For the text-containing cell, return its midpoint in (x, y) coordinate format. 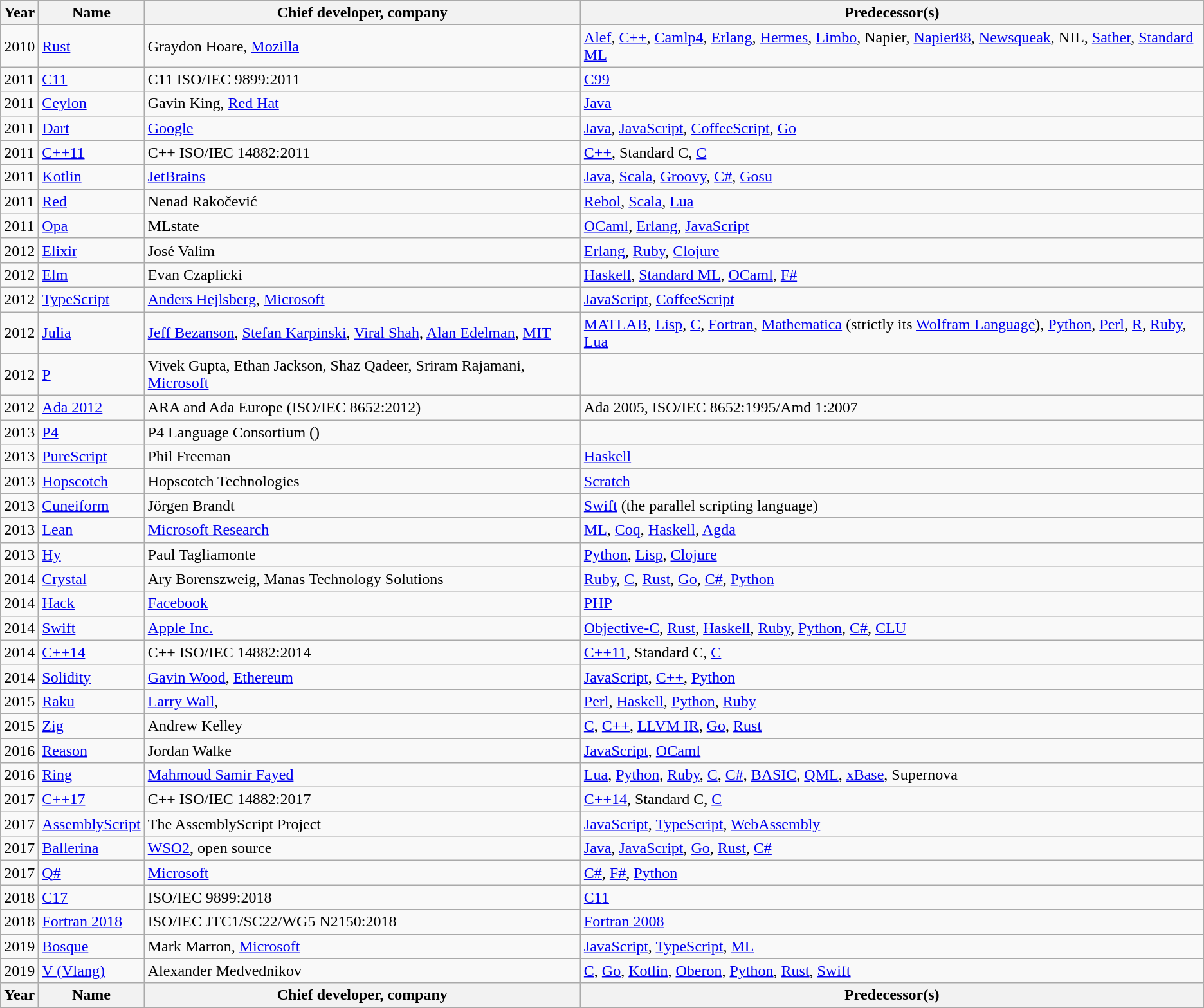
Elixir (91, 250)
Gavin Wood, Ethereum (362, 677)
C, C++, LLVM IR, Go, Rust (891, 726)
OCaml, Erlang, JavaScript (891, 226)
C, Go, Kotlin, Oberon, Python, Rust, Swift (891, 971)
C++11 (91, 152)
Java, JavaScript, CoffeeScript, Go (891, 128)
AssemblyScript (91, 824)
ML, Coq, Haskell, Agda (891, 530)
The AssemblyScript Project (362, 824)
Ceylon (91, 104)
Raku (91, 701)
ISO/IEC JTC1/SC22/WG5 N2150:2018 (362, 922)
JavaScript, OCaml (891, 751)
Fortran 2018 (91, 922)
Phil Freeman (362, 457)
Zig (91, 726)
JavaScript, TypeScript, WebAssembly (891, 824)
ARA and Ada Europe (ISO/IEC 8652:2012) (362, 408)
Alef, C++, Camlp4, Erlang, Hermes, Limbo, Napier, Napier88, Newsqueak, NIL, Sather, Standard ML (891, 46)
Paul Tagliamonte (362, 554)
Gavin King, Red Hat (362, 104)
Nenad Rakočević (362, 201)
JavaScript, TypeScript, ML (891, 946)
Larry Wall, (362, 701)
Reason (91, 751)
Ballerina (91, 848)
JavaScript, CoffeeScript (891, 299)
Scratch (891, 481)
C++, Standard C, C (891, 152)
C++14 (91, 652)
JavaScript, C++, Python (891, 677)
Erlang, Ruby, Clojure (891, 250)
Swift (91, 628)
Evan Czaplicki (362, 275)
Fortran 2008 (891, 922)
Google (362, 128)
Java (891, 104)
MATLAB, Lisp, C, Fortran, Mathematica (strictly its Wolfram Language), Python, Perl, R, Ruby, Lua (891, 332)
MLstate (362, 226)
ISO/IEC 9899:2018 (362, 897)
Hopscotch Technologies (362, 481)
C99 (891, 79)
Jörgen Brandt (362, 506)
Crystal (91, 579)
Rust (91, 46)
Mark Marron, Microsoft (362, 946)
P (91, 374)
Java, JavaScript, Go, Rust, C# (891, 848)
Hy (91, 554)
Q# (91, 873)
C++17 (91, 800)
Jordan Walke (362, 751)
Hack (91, 603)
Dart (91, 128)
C11 ISO/IEC 9899:2011 (362, 79)
V (Vlang) (91, 971)
Lua, Python, Ruby, C, C#, BASIC, QML, xBase, Supernova (891, 775)
Bosque (91, 946)
Alexander Medvednikov (362, 971)
Ring (91, 775)
Objective-C, Rust, Haskell, Ruby, Python, C#, CLU (891, 628)
P4 (91, 432)
Anders Hejlsberg, Microsoft (362, 299)
Ada 2005, ISO/IEC 8652:1995/Amd 1:2007 (891, 408)
Julia (91, 332)
Ada 2012 (91, 408)
PureScript (91, 457)
Microsoft Research (362, 530)
Elm (91, 275)
C17 (91, 897)
C++11, Standard C, C (891, 652)
Andrew Kelley (362, 726)
Red (91, 201)
Kotlin (91, 177)
Solidity (91, 677)
PHP (891, 603)
Java, Scala, Groovy, C#, Gosu (891, 177)
Ary Borenszweig, Manas Technology Solutions (362, 579)
Perl, Haskell, Python, Ruby (891, 701)
C++ ISO/IEC 14882:2014 (362, 652)
C++ ISO/IEC 14882:2017 (362, 800)
Haskell, Standard ML, OCaml, F# (891, 275)
Graydon Hoare, Mozilla (362, 46)
Apple Inc. (362, 628)
2010 (19, 46)
Facebook (362, 603)
Vivek Gupta, Ethan Jackson, Shaz Qadeer, Sriram Rajamani, Microsoft (362, 374)
C++ ISO/IEC 14882:2011 (362, 152)
Mahmoud Samir Fayed (362, 775)
TypeScript (91, 299)
Microsoft (362, 873)
Hopscotch (91, 481)
Ruby, C, Rust, Go, C#, Python (891, 579)
JetBrains (362, 177)
José Valim (362, 250)
P4 Language Consortium () (362, 432)
Swift (the parallel scripting language) (891, 506)
Rebol, Scala, Lua (891, 201)
Python, Lisp, Clojure (891, 554)
Lean (91, 530)
C#, F#, Python (891, 873)
Haskell (891, 457)
Cuneiform (91, 506)
Opa (91, 226)
C++14, Standard C, C (891, 800)
Jeff Bezanson, Stefan Karpinski, Viral Shah, Alan Edelman, MIT (362, 332)
WSO2, open source (362, 848)
